Capture the cell that displays the provided text and extract its (X, Y) central coordinate. 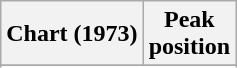
Chart (1973) (72, 34)
Peak position (189, 34)
